For the text-containing cell, return its midpoint in (x, y) coordinate format. 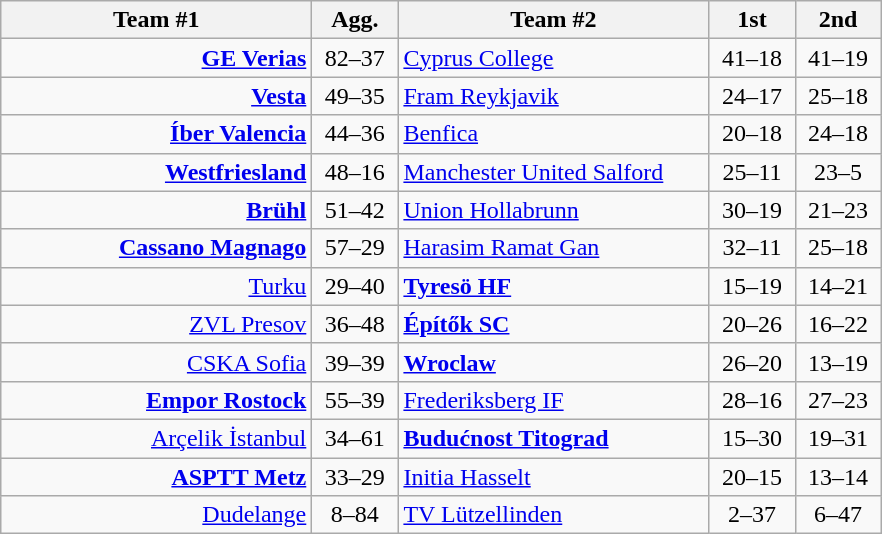
Cyprus College (554, 58)
24–17 (752, 96)
Budućnost Titograd (554, 438)
29–40 (355, 286)
13–19 (838, 362)
Dudelange (156, 515)
Harasim Ramat Gan (554, 248)
44–36 (355, 134)
Manchester United Salford (554, 172)
20–18 (752, 134)
Íber Valencia (156, 134)
Vesta (156, 96)
6–47 (838, 515)
Empor Rostock (156, 400)
Team #2 (554, 20)
GE Verias (156, 58)
ZVL Presov (156, 324)
13–14 (838, 477)
Frederiksberg IF (554, 400)
21–23 (838, 210)
Wroclaw (554, 362)
28–16 (752, 400)
51–42 (355, 210)
1st (752, 20)
41–19 (838, 58)
20–26 (752, 324)
48–16 (355, 172)
55–39 (355, 400)
Fram Reykjavik (554, 96)
41–18 (752, 58)
19–31 (838, 438)
2–37 (752, 515)
Arçelik İstanbul (156, 438)
57–29 (355, 248)
14–21 (838, 286)
30–19 (752, 210)
Turku (156, 286)
23–5 (838, 172)
32–11 (752, 248)
34–61 (355, 438)
Tyresö HF (554, 286)
20–15 (752, 477)
15–19 (752, 286)
24–18 (838, 134)
26–20 (752, 362)
33–29 (355, 477)
16–22 (838, 324)
Építők SC (554, 324)
Agg. (355, 20)
36–48 (355, 324)
Initia Hasselt (554, 477)
15–30 (752, 438)
Westfriesland (156, 172)
39–39 (355, 362)
CSKA Sofia (156, 362)
ASPTT Metz (156, 477)
2nd (838, 20)
TV Lützellinden (554, 515)
Benfica (554, 134)
Team #1 (156, 20)
49–35 (355, 96)
Union Hollabrunn (554, 210)
Cassano Magnago (156, 248)
8–84 (355, 515)
Brühl (156, 210)
25–11 (752, 172)
82–37 (355, 58)
27–23 (838, 400)
